Detect which cell encompasses the target text, then output its (x, y) center coordinate. 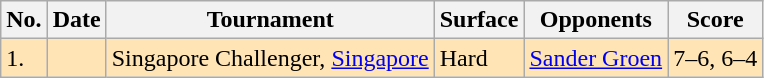
7–6, 6–4 (716, 58)
1. (24, 58)
Tournament (270, 20)
Surface (479, 20)
Hard (479, 58)
No. (24, 20)
Opponents (596, 20)
Score (716, 20)
Date (76, 20)
Sander Groen (596, 58)
Singapore Challenger, Singapore (270, 58)
